Extract the [X, Y] coordinate from the center of the cell holding the provided text.  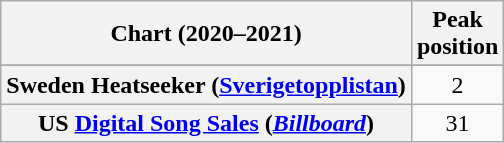
Peakposition [457, 34]
31 [457, 123]
Chart (2020–2021) [206, 34]
Sweden Heatseeker (Sverigetopplistan) [206, 85]
US Digital Song Sales (Billboard) [206, 123]
2 [457, 85]
